Determine the (x, y) coordinate at the center of the cell enclosing the given text.  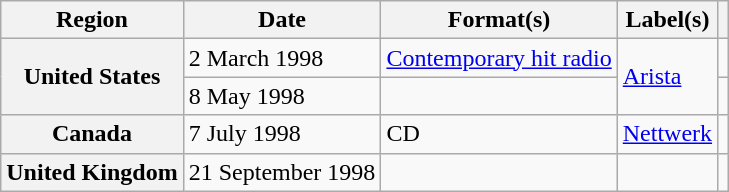
Label(s) (667, 20)
Canada (92, 134)
7 July 1998 (282, 134)
United Kingdom (92, 172)
CD (499, 134)
8 May 1998 (282, 96)
Region (92, 20)
Arista (667, 77)
21 September 1998 (282, 172)
2 March 1998 (282, 58)
Contemporary hit radio (499, 58)
Format(s) (499, 20)
Date (282, 20)
United States (92, 77)
Nettwerk (667, 134)
